Extract the [x, y] coordinate from the center of the cell holding the provided text.  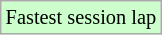
Fastest session lap [81, 17]
